Identify which cell holds the provided text, then report its (X, Y) central coordinate. 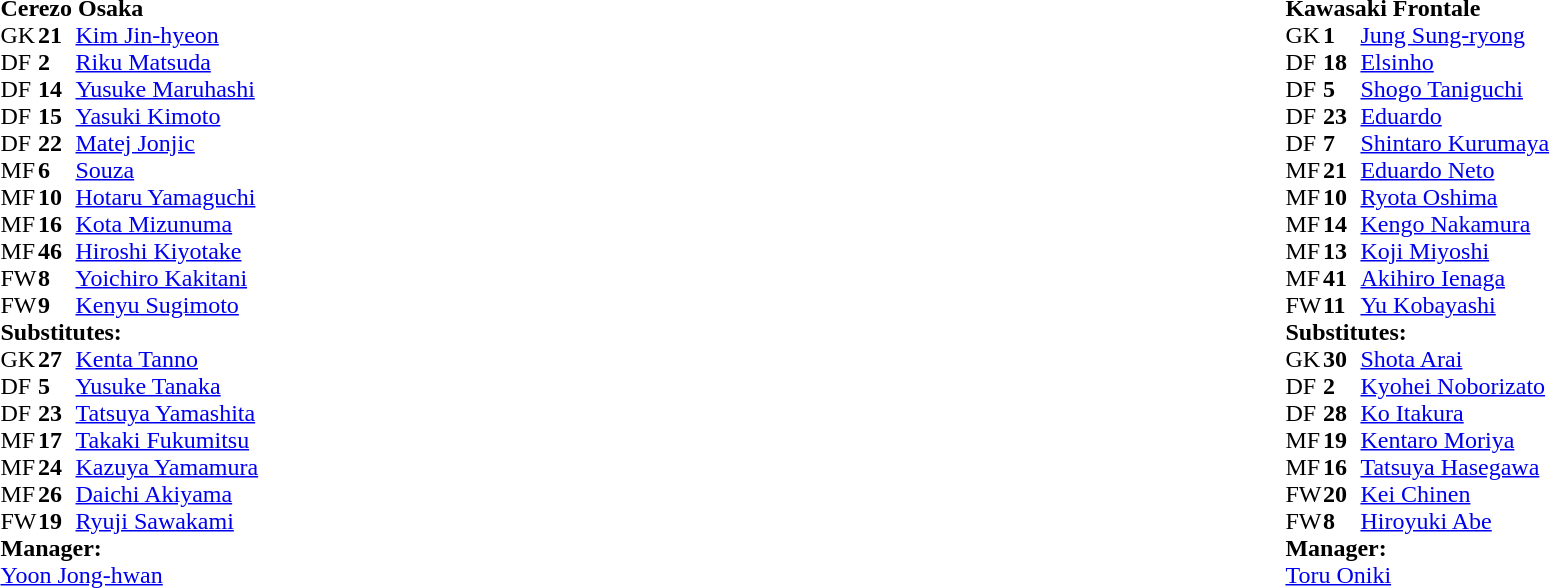
Souza (168, 170)
24 (57, 468)
Hiroshi Kiyotake (168, 252)
Kenta Tanno (168, 360)
Jung Sung-ryong (1454, 36)
Eduardo Neto (1454, 170)
7 (1342, 144)
41 (1342, 278)
Kazuya Yamamura (168, 468)
Akihiro Ienaga (1454, 278)
Tatsuya Yamashita (168, 414)
Takaki Fukumitsu (168, 440)
18 (1342, 62)
Yoichiro Kakitani (168, 278)
Shogo Taniguchi (1454, 90)
Kengo Nakamura (1454, 224)
Ko Itakura (1454, 414)
Shintaro Kurumaya (1454, 144)
20 (1342, 494)
26 (57, 494)
Tatsuya Hasegawa (1454, 468)
6 (57, 170)
Riku Matsuda (168, 62)
Hiroyuki Abe (1454, 522)
Matej Jonjic (168, 144)
Eduardo (1454, 116)
Koji Miyoshi (1454, 252)
Kei Chinen (1454, 494)
Ryota Oshima (1454, 198)
Elsinho (1454, 62)
27 (57, 360)
9 (57, 306)
Yu Kobayashi (1454, 306)
Yusuke Maruhashi (168, 90)
Kyohei Noborizato (1454, 386)
46 (57, 252)
Kim Jin-hyeon (168, 36)
Yasuki Kimoto (168, 116)
Kentaro Moriya (1454, 440)
Daichi Akiyama (168, 494)
11 (1342, 306)
22 (57, 144)
Yusuke Tanaka (168, 386)
Kota Mizunuma (168, 224)
Hotaru Yamaguchi (168, 198)
28 (1342, 414)
17 (57, 440)
30 (1342, 360)
15 (57, 116)
13 (1342, 252)
Ryuji Sawakami (168, 522)
1 (1342, 36)
Kenyu Sugimoto (168, 306)
Shota Arai (1454, 360)
